Detect which cell encompasses the target text, then output its [x, y] center coordinate. 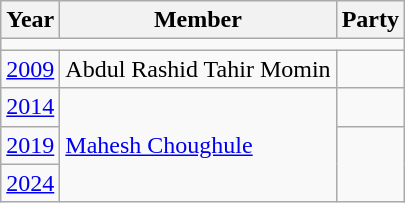
2009 [30, 69]
2024 [30, 183]
Party [370, 20]
2019 [30, 145]
Member [198, 20]
Abdul Rashid Tahir Momin [198, 69]
2014 [30, 107]
Year [30, 20]
Mahesh Choughule [198, 145]
